Extract the (X, Y) coordinate from the center of the cell holding the provided text.  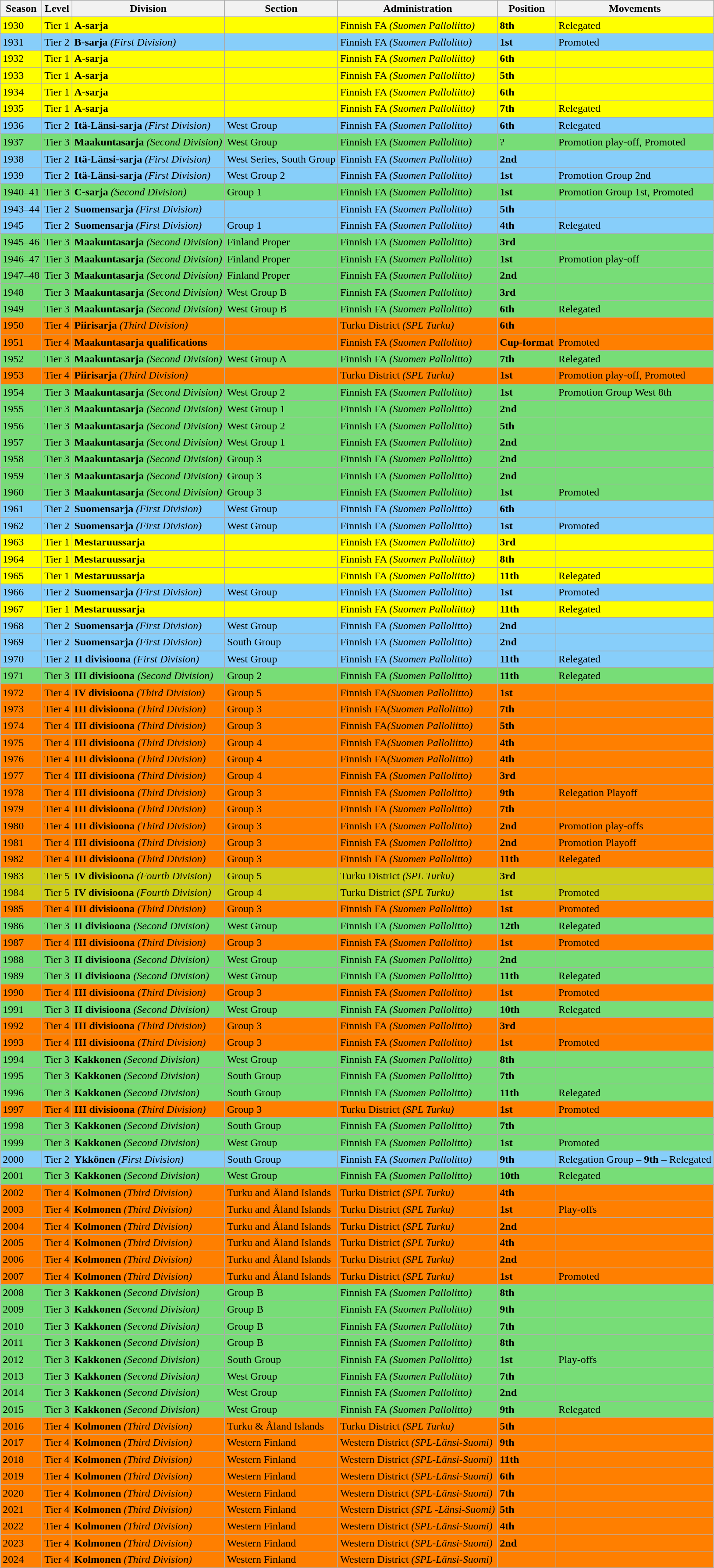
1995 (21, 1076)
Cup-format (527, 342)
1953 (21, 375)
1946–47 (21, 259)
2021 (21, 1509)
1988 (21, 959)
1970 (21, 659)
1981 (21, 842)
Promotion Group 1st, Promoted (635, 192)
1932 (21, 59)
1951 (21, 342)
1969 (21, 642)
Position (527, 9)
2002 (21, 1193)
1931 (21, 42)
1956 (21, 425)
1985 (21, 909)
Promotion Playoff (635, 842)
Turku & Åland Islands (281, 1426)
1934 (21, 92)
Season (21, 9)
II divisioona (First Division) (148, 659)
1937 (21, 142)
1996 (21, 1093)
2017 (21, 1443)
1940–41 (21, 192)
Ykkönen (First Division) (148, 1159)
1963 (21, 542)
III divisioona (Second Division) (148, 676)
2003 (21, 1209)
1989 (21, 976)
1979 (21, 809)
1955 (21, 409)
Relegation Playoff (635, 793)
Relegation Group – 9th – Relegated (635, 1159)
1949 (21, 309)
1966 (21, 592)
West Series, South Group (281, 159)
Promotion Group West 8th (635, 392)
IV divisioona (Third Division) (148, 692)
1974 (21, 726)
1980 (21, 826)
2014 (21, 1393)
1935 (21, 109)
1962 (21, 526)
1986 (21, 926)
1990 (21, 992)
1958 (21, 459)
1965 (21, 576)
1982 (21, 859)
1957 (21, 442)
1971 (21, 676)
2023 (21, 1543)
Group 2 (281, 676)
1961 (21, 509)
Promotion play-off (635, 259)
1968 (21, 626)
2005 (21, 1242)
2019 (21, 1476)
Maakuntasarja qualifications (148, 342)
1998 (21, 1126)
1993 (21, 1043)
1945–46 (21, 242)
1948 (21, 292)
2009 (21, 1310)
1930 (21, 25)
2018 (21, 1459)
1959 (21, 475)
2022 (21, 1526)
1999 (21, 1143)
1994 (21, 1059)
Division (148, 9)
1997 (21, 1109)
Level (57, 9)
1933 (21, 75)
2001 (21, 1176)
Movements (635, 9)
2016 (21, 1426)
Promotion play-offs (635, 826)
1976 (21, 759)
1984 (21, 892)
1954 (21, 392)
Promotion Group 2nd (635, 175)
West Group A (281, 359)
1936 (21, 125)
1960 (21, 492)
1939 (21, 175)
C-sarja (Second Division) (148, 192)
1943–44 (21, 209)
1978 (21, 793)
2011 (21, 1343)
B-sarja (First Division) (148, 42)
1975 (21, 743)
12th (527, 926)
1950 (21, 326)
2006 (21, 1259)
1991 (21, 1009)
1964 (21, 559)
2012 (21, 1359)
1973 (21, 709)
1938 (21, 159)
1992 (21, 1026)
? (527, 142)
2000 (21, 1159)
2015 (21, 1409)
1987 (21, 942)
1983 (21, 876)
2010 (21, 1326)
Administration (418, 9)
2013 (21, 1376)
2024 (21, 1560)
Western District (SPL -Länsi-Suomi) (418, 1509)
Section (281, 9)
1947–48 (21, 276)
2008 (21, 1293)
2004 (21, 1226)
1972 (21, 692)
2007 (21, 1276)
1977 (21, 776)
1952 (21, 359)
2020 (21, 1493)
1945 (21, 226)
1967 (21, 609)
